Find where the given text appears and provide that cell's center as [x, y] coordinate. 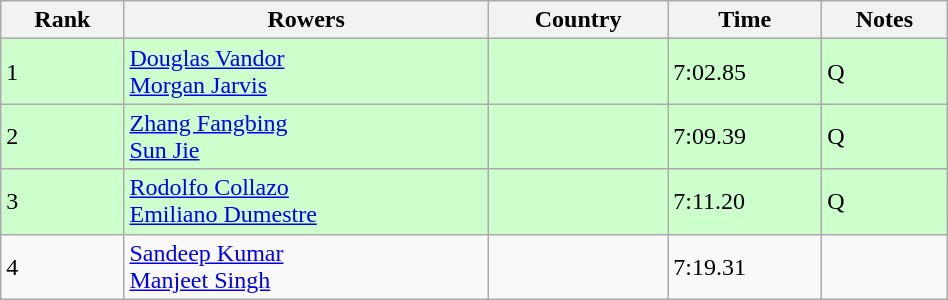
7:11.20 [745, 202]
1 [62, 72]
3 [62, 202]
Notes [885, 20]
Rank [62, 20]
7:09.39 [745, 136]
Rodolfo CollazoEmiliano Dumestre [306, 202]
Country [578, 20]
Zhang FangbingSun Jie [306, 136]
Douglas VandorMorgan Jarvis [306, 72]
4 [62, 266]
Rowers [306, 20]
2 [62, 136]
Sandeep KumarManjeet Singh [306, 266]
7:19.31 [745, 266]
Time [745, 20]
7:02.85 [745, 72]
